Provide the [x, y] coordinate of the cell's center where the given text is located.  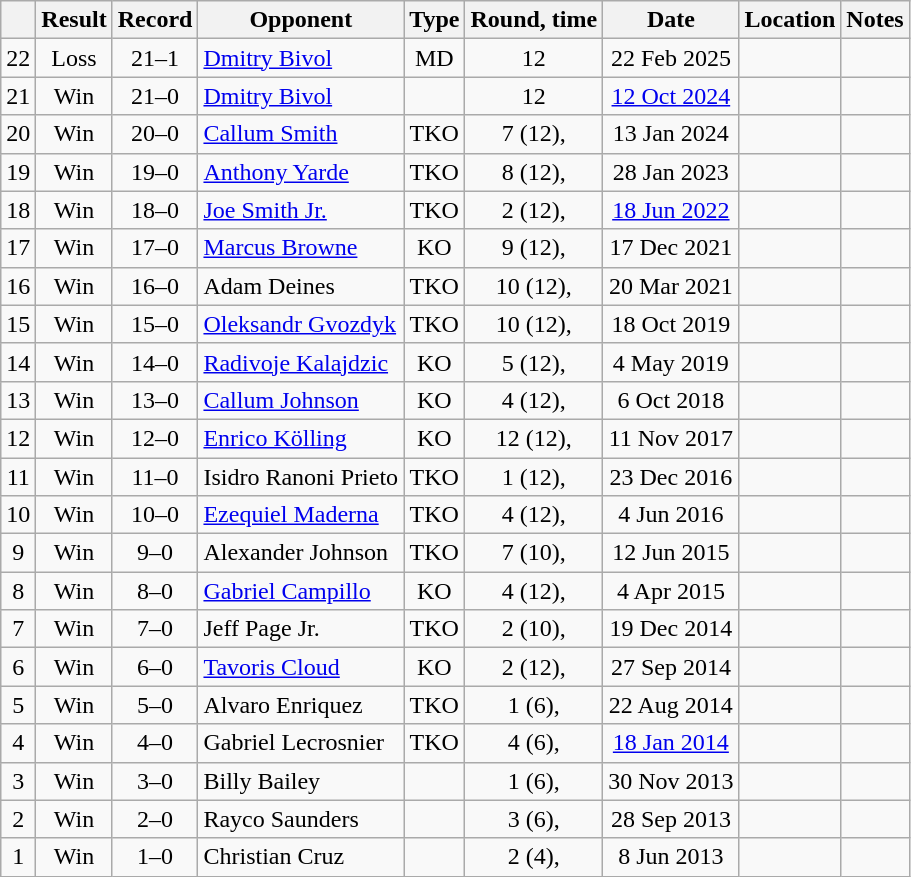
19–0 [155, 172]
9 [18, 553]
Anthony Yarde [301, 172]
14–0 [155, 362]
18 [18, 210]
11–0 [155, 477]
12–0 [155, 438]
8–0 [155, 591]
4 [18, 743]
19 [18, 172]
8 [18, 591]
13 [18, 400]
2 (4), [534, 857]
12 Oct 2024 [671, 96]
4 Apr 2015 [671, 591]
Radivoje Kalajdzic [301, 362]
22 Feb 2025 [671, 58]
7 [18, 629]
20–0 [155, 134]
20 Mar 2021 [671, 286]
22 Aug 2014 [671, 705]
16 [18, 286]
16–0 [155, 286]
11 Nov 2017 [671, 438]
Billy Bailey [301, 781]
9 (12), [534, 248]
2 (10), [534, 629]
Rayco Saunders [301, 819]
4 Jun 2016 [671, 515]
Result [74, 20]
9–0 [155, 553]
Gabriel Campillo [301, 591]
10 [18, 515]
Notes [875, 20]
19 Dec 2014 [671, 629]
Opponent [301, 20]
18 Jun 2022 [671, 210]
Oleksandr Gvozdyk [301, 324]
6–0 [155, 667]
7–0 [155, 629]
15 [18, 324]
5–0 [155, 705]
8 (12), [534, 172]
Alexander Johnson [301, 553]
1–0 [155, 857]
Round, time [534, 20]
Location [790, 20]
MD [434, 58]
Type [434, 20]
12 (12), [534, 438]
11 [18, 477]
20 [18, 134]
21–0 [155, 96]
15–0 [155, 324]
18 Jan 2014 [671, 743]
6 Oct 2018 [671, 400]
8 Jun 2013 [671, 857]
28 Sep 2013 [671, 819]
Isidro Ranoni Prieto [301, 477]
3 (6), [534, 819]
21–1 [155, 58]
27 Sep 2014 [671, 667]
7 (10), [534, 553]
Record [155, 20]
Marcus Browne [301, 248]
Gabriel Lecrosnier [301, 743]
Tavoris Cloud [301, 667]
5 (12), [534, 362]
2–0 [155, 819]
4–0 [155, 743]
Jeff Page Jr. [301, 629]
13–0 [155, 400]
14 [18, 362]
22 [18, 58]
23 Dec 2016 [671, 477]
3–0 [155, 781]
13 Jan 2024 [671, 134]
4 (6), [534, 743]
Christian Cruz [301, 857]
10–0 [155, 515]
Loss [74, 58]
1 [18, 857]
3 [18, 781]
1 (12), [534, 477]
21 [18, 96]
17 Dec 2021 [671, 248]
Ezequiel Maderna [301, 515]
4 May 2019 [671, 362]
12 Jun 2015 [671, 553]
Callum Smith [301, 134]
18–0 [155, 210]
6 [18, 667]
Joe Smith Jr. [301, 210]
Enrico Kölling [301, 438]
5 [18, 705]
Date [671, 20]
2 [18, 819]
30 Nov 2013 [671, 781]
7 (12), [534, 134]
28 Jan 2023 [671, 172]
18 Oct 2019 [671, 324]
Adam Deines [301, 286]
Callum Johnson [301, 400]
Alvaro Enriquez [301, 705]
17 [18, 248]
17–0 [155, 248]
